From the cell containing the given text, extract its center point as (x, y) coordinate. 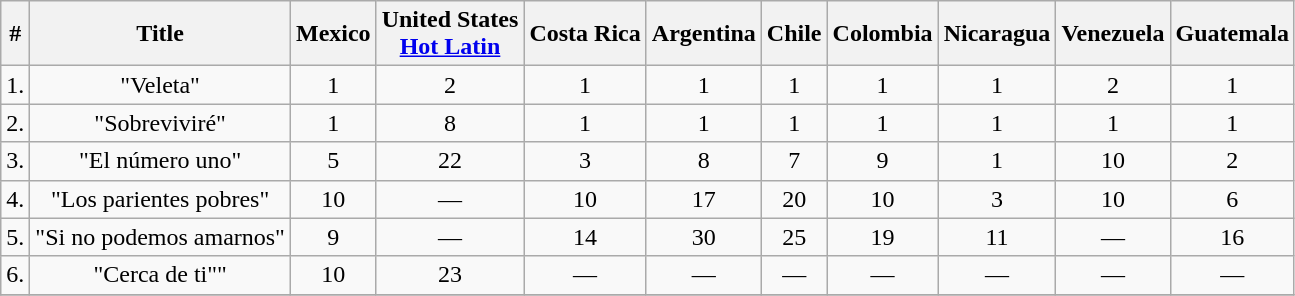
"Los parientes pobres" (160, 199)
3. (16, 161)
"Si no podemos amarnos" (160, 237)
6 (1232, 199)
17 (704, 199)
25 (794, 237)
Argentina (704, 34)
"El número uno" (160, 161)
20 (794, 199)
1. (16, 85)
United StatesHot Latin (450, 34)
30 (704, 237)
Chile (794, 34)
"Cerca de ti"" (160, 275)
"Sobreviviré" (160, 123)
Nicaragua (997, 34)
Title (160, 34)
4. (16, 199)
16 (1232, 237)
Colombia (882, 34)
23 (450, 275)
2. (16, 123)
22 (450, 161)
5. (16, 237)
Venezuela (1113, 34)
Guatemala (1232, 34)
14 (585, 237)
19 (882, 237)
Costa Rica (585, 34)
# (16, 34)
Mexico (333, 34)
"Veleta" (160, 85)
7 (794, 161)
5 (333, 161)
6. (16, 275)
11 (997, 237)
